Detect which cell encompasses the target text, then output its (x, y) center coordinate. 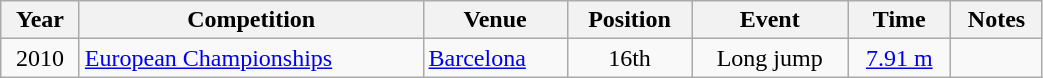
Year (40, 20)
Venue (495, 20)
2010 (40, 58)
Event (770, 20)
Time (900, 20)
Long jump (770, 58)
Competition (251, 20)
16th (630, 58)
Position (630, 20)
European Championships (251, 58)
7.91 m (900, 58)
Notes (996, 20)
Barcelona (495, 58)
